For the text-containing cell, return its midpoint in [x, y] coordinate format. 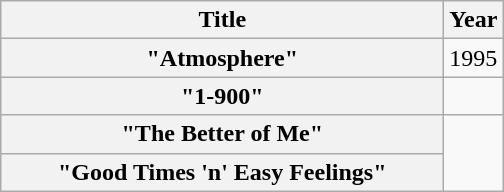
1995 [474, 58]
"The Better of Me" [222, 134]
Year [474, 20]
"Good Times 'n' Easy Feelings" [222, 172]
"1-900" [222, 96]
Title [222, 20]
"Atmosphere" [222, 58]
